For the text-containing cell, return its midpoint in (X, Y) coordinate format. 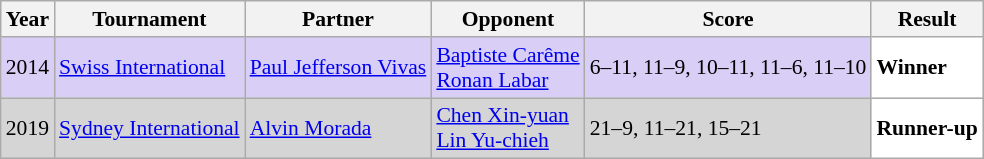
2014 (28, 68)
Alvin Morada (338, 128)
Swiss International (150, 68)
Score (728, 19)
2019 (28, 128)
Opponent (508, 19)
Result (926, 19)
Tournament (150, 19)
Year (28, 19)
Partner (338, 19)
Winner (926, 68)
Paul Jefferson Vivas (338, 68)
Baptiste Carême Ronan Labar (508, 68)
21–9, 11–21, 15–21 (728, 128)
Sydney International (150, 128)
6–11, 11–9, 10–11, 11–6, 11–10 (728, 68)
Chen Xin-yuan Lin Yu-chieh (508, 128)
Runner-up (926, 128)
